Return the (X, Y) coordinate for the center point of the cell that contains the specified text.  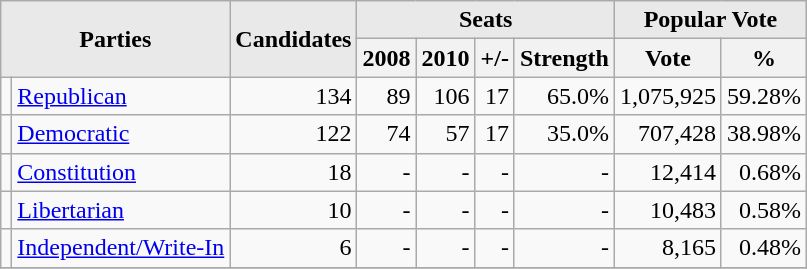
1,075,925 (668, 96)
8,165 (668, 248)
89 (386, 96)
2010 (446, 58)
134 (294, 96)
0.58% (764, 210)
57 (446, 134)
Democratic (121, 134)
Vote (668, 58)
74 (386, 134)
Popular Vote (710, 20)
6 (294, 248)
Republican (121, 96)
10 (294, 210)
59.28% (764, 96)
+/- (494, 58)
12,414 (668, 172)
Libertarian (121, 210)
Constitution (121, 172)
65.0% (564, 96)
0.68% (764, 172)
Parties (116, 39)
38.98% (764, 134)
707,428 (668, 134)
35.0% (564, 134)
106 (446, 96)
Independent/Write-In (121, 248)
% (764, 58)
10,483 (668, 210)
122 (294, 134)
18 (294, 172)
2008 (386, 58)
Strength (564, 58)
Candidates (294, 39)
0.48% (764, 248)
Seats (486, 20)
